Extract the (X, Y) coordinate from the center of the cell holding the provided text.  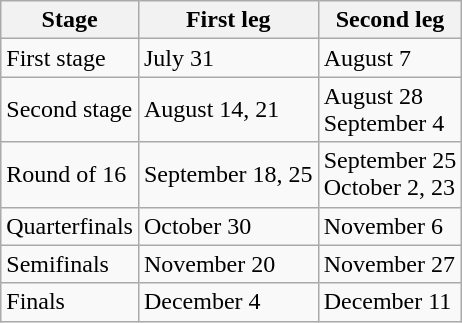
September 25October 2, 23 (390, 174)
July 31 (228, 58)
First stage (70, 58)
September 18, 25 (228, 174)
December 4 (228, 302)
Second stage (70, 110)
Semifinals (70, 264)
December 11 (390, 302)
Round of 16 (70, 174)
First leg (228, 20)
August 14, 21 (228, 110)
Stage (70, 20)
November 6 (390, 226)
November 20 (228, 264)
Quarterfinals (70, 226)
August 7 (390, 58)
October 30 (228, 226)
November 27 (390, 264)
Second leg (390, 20)
Finals (70, 302)
August 28September 4 (390, 110)
